Identify which cell holds the provided text, then report its [x, y] central coordinate. 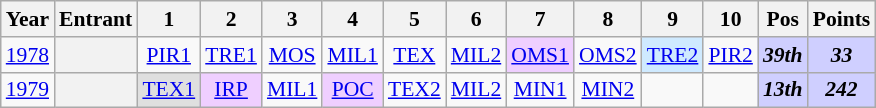
4 [352, 19]
PIR1 [168, 55]
Pos [783, 19]
242 [842, 90]
10 [730, 19]
MOS [292, 55]
Points [842, 19]
8 [608, 19]
33 [842, 55]
MIN1 [540, 90]
1978 [28, 55]
TEX [414, 55]
OMS2 [608, 55]
1979 [28, 90]
MIN2 [608, 90]
PIR2 [730, 55]
13th [783, 90]
3 [292, 19]
39th [783, 55]
Year [28, 19]
7 [540, 19]
OMS1 [540, 55]
TEX1 [168, 90]
2 [231, 19]
1 [168, 19]
POC [352, 90]
5 [414, 19]
IRP [231, 90]
Entrant [96, 19]
TEX2 [414, 90]
6 [476, 19]
9 [673, 19]
TRE1 [231, 55]
TRE2 [673, 55]
